Determine the [X, Y] coordinate at the center of the cell enclosing the given text.  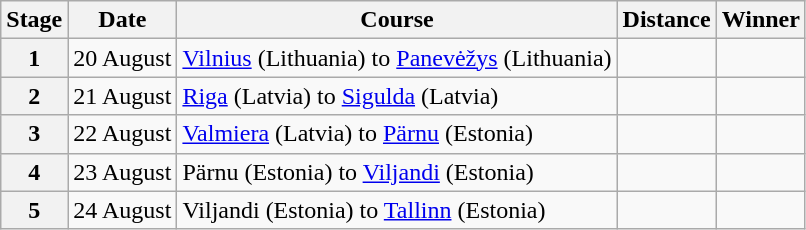
Riga (Latvia) to Sigulda (Latvia) [397, 96]
2 [34, 96]
3 [34, 134]
22 August [122, 134]
24 August [122, 210]
Course [397, 20]
Winner [760, 20]
21 August [122, 96]
Valmiera (Latvia) to Pärnu (Estonia) [397, 134]
Viljandi (Estonia) to Tallinn (Estonia) [397, 210]
Vilnius (Lithuania) to Panevėžys (Lithuania) [397, 58]
Date [122, 20]
5 [34, 210]
Distance [666, 20]
23 August [122, 172]
Pärnu (Estonia) to Viljandi (Estonia) [397, 172]
1 [34, 58]
20 August [122, 58]
Stage [34, 20]
4 [34, 172]
